Search for the cell housing the specified text and yield its [X, Y] center coordinate. 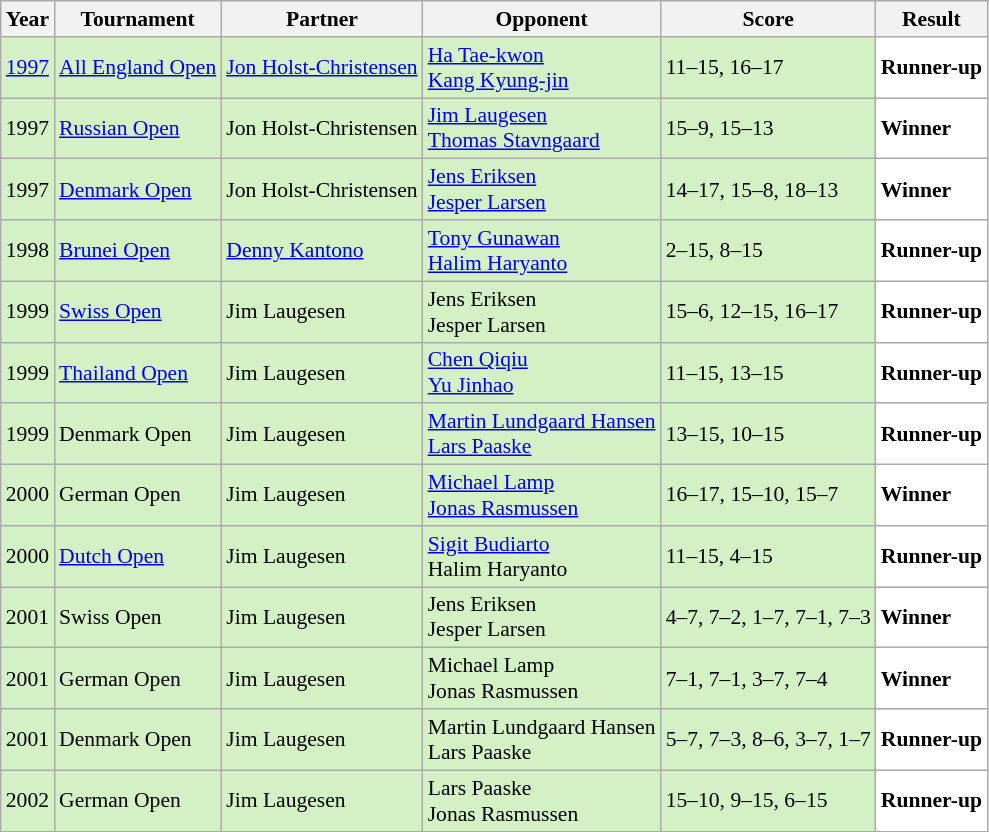
Ha Tae-kwon Kang Kyung-jin [542, 68]
1998 [28, 250]
Thailand Open [138, 372]
Jim Laugesen Thomas Stavngaard [542, 128]
15–6, 12–15, 16–17 [768, 312]
Tournament [138, 19]
Russian Open [138, 128]
15–9, 15–13 [768, 128]
11–15, 16–17 [768, 68]
14–17, 15–8, 18–13 [768, 190]
Dutch Open [138, 556]
Chen Qiqiu Yu Jinhao [542, 372]
Tony Gunawan Halim Haryanto [542, 250]
All England Open [138, 68]
2–15, 8–15 [768, 250]
15–10, 9–15, 6–15 [768, 800]
16–17, 15–10, 15–7 [768, 496]
Partner [322, 19]
11–15, 13–15 [768, 372]
Opponent [542, 19]
2002 [28, 800]
Score [768, 19]
7–1, 7–1, 3–7, 7–4 [768, 678]
Year [28, 19]
Denny Kantono [322, 250]
13–15, 10–15 [768, 434]
5–7, 7–3, 8–6, 3–7, 1–7 [768, 740]
4–7, 7–2, 1–7, 7–1, 7–3 [768, 618]
Brunei Open [138, 250]
Sigit Budiarto Halim Haryanto [542, 556]
Result [932, 19]
Lars Paaske Jonas Rasmussen [542, 800]
11–15, 4–15 [768, 556]
